Pinpoint the cell where the given text exists, returning its (x, y) midpoint coordinate. 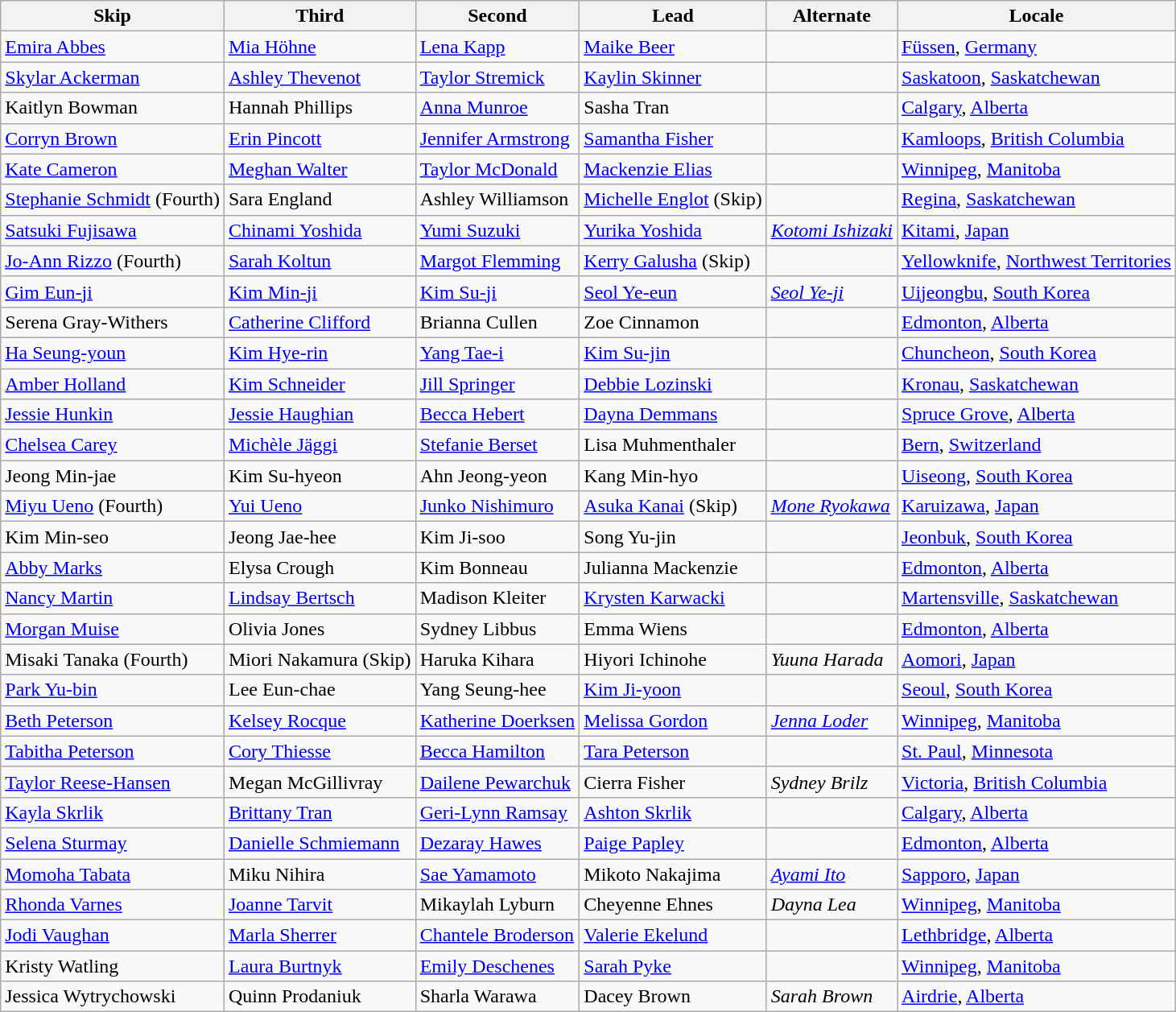
Miyu Ueno (Fourth) (113, 506)
Kotomi Ishizaki (831, 230)
Ahn Jeong-yeon (497, 476)
Karuizawa, Japan (1037, 506)
Jessica Wytrychowski (113, 997)
Skylar Ackerman (113, 77)
Jeong Min-jae (113, 476)
Dailene Pewarchuk (497, 782)
Michelle Englot (Skip) (673, 200)
Lead (673, 16)
Julianna Mackenzie (673, 568)
Yang Seung-hee (497, 690)
Mia Höhne (320, 47)
Madison Kleiter (497, 598)
Kate Cameron (113, 169)
Nancy Martin (113, 598)
Geri-Lynn Ramsay (497, 812)
Lethbridge, Alberta (1037, 936)
Marla Sherrer (320, 936)
Miku Nihira (320, 874)
Yang Tae-i (497, 353)
Kim Su-ji (497, 291)
Sydney Libbus (497, 629)
Uijeongbu, South Korea (1037, 291)
Kaylin Skinner (673, 77)
Satsuki Fujisawa (113, 230)
Ayami Ito (831, 874)
Taylor Stremick (497, 77)
Kronau, Saskatchewan (1037, 384)
Miori Nakamura (Skip) (320, 659)
Kelsey Rocque (320, 721)
Megan McGillivray (320, 782)
Jill Springer (497, 384)
Kayla Skrlik (113, 812)
Michèle Jäggi (320, 445)
Kamloops, British Columbia (1037, 138)
Katherine Doerksen (497, 721)
Seoul, South Korea (1037, 690)
Kerry Galusha (Skip) (673, 261)
Cory Thiesse (320, 751)
Catherine Clifford (320, 322)
Junko Nishimuro (497, 506)
Melissa Gordon (673, 721)
Third (320, 16)
Skip (113, 16)
Kim Ji-yoon (673, 690)
Jessie Haughian (320, 415)
Margot Flemming (497, 261)
Cheyenne Ehnes (673, 905)
Dayna Demmans (673, 415)
Kim Schneider (320, 384)
Emily Deschenes (497, 966)
Lee Eun-chae (320, 690)
Chantele Broderson (497, 936)
Chinami Yoshida (320, 230)
Jessie Hunkin (113, 415)
Sarah Pyke (673, 966)
Quinn Prodaniuk (320, 997)
Hannah Phillips (320, 108)
Lisa Muhmenthaler (673, 445)
Hiyori Ichinohe (673, 659)
Airdrie, Alberta (1037, 997)
Kitami, Japan (1037, 230)
Selena Sturmay (113, 843)
Regina, Saskatchewan (1037, 200)
Füssen, Germany (1037, 47)
Yurika Yoshida (673, 230)
Valerie Ekelund (673, 936)
Beth Peterson (113, 721)
Sarah Koltun (320, 261)
Jo-Ann Rizzo (Fourth) (113, 261)
Aomori, Japan (1037, 659)
Seol Ye-eun (673, 291)
Victoria, British Columbia (1037, 782)
Lena Kapp (497, 47)
Laura Burtnyk (320, 966)
Debbie Lozinski (673, 384)
Serena Gray-Withers (113, 322)
Stephanie Schmidt (Fourth) (113, 200)
Jeong Jae-hee (320, 537)
Mackenzie Elias (673, 169)
Tara Peterson (673, 751)
Becca Hamilton (497, 751)
Maike Beer (673, 47)
Lindsay Bertsch (320, 598)
Locale (1037, 16)
Tabitha Peterson (113, 751)
Jennifer Armstrong (497, 138)
Saskatoon, Saskatchewan (1037, 77)
Taylor McDonald (497, 169)
Spruce Grove, Alberta (1037, 415)
Krysten Karwacki (673, 598)
Jenna Loder (831, 721)
Elysa Crough (320, 568)
Samantha Fisher (673, 138)
Abby Marks (113, 568)
Emma Wiens (673, 629)
Uiseong, South Korea (1037, 476)
Cierra Fisher (673, 782)
Kim Min-seo (113, 537)
Danielle Schmiemann (320, 843)
Yui Ueno (320, 506)
Becca Hebert (497, 415)
Sae Yamamoto (497, 874)
Mikoto Nakajima (673, 874)
Emira Abbes (113, 47)
Seol Ye-ji (831, 291)
Dayna Lea (831, 905)
Alternate (831, 16)
Gim Eun-ji (113, 291)
Second (497, 16)
Mone Ryokawa (831, 506)
Ashley Thevenot (320, 77)
Ha Seung-youn (113, 353)
Martensville, Saskatchewan (1037, 598)
Corryn Brown (113, 138)
Brianna Cullen (497, 322)
Brittany Tran (320, 812)
St. Paul, Minnesota (1037, 751)
Momoha Tabata (113, 874)
Zoe Cinnamon (673, 322)
Yuuna Harada (831, 659)
Sapporo, Japan (1037, 874)
Stefanie Berset (497, 445)
Dacey Brown (673, 997)
Kim Su-hyeon (320, 476)
Kim Min-ji (320, 291)
Yumi Suzuki (497, 230)
Anna Munroe (497, 108)
Morgan Muise (113, 629)
Joanne Tarvit (320, 905)
Haruka Kihara (497, 659)
Misaki Tanaka (Fourth) (113, 659)
Ashley Williamson (497, 200)
Yellowknife, Northwest Territories (1037, 261)
Erin Pincott (320, 138)
Park Yu-bin (113, 690)
Sharla Warawa (497, 997)
Kang Min-hyo (673, 476)
Jodi Vaughan (113, 936)
Sasha Tran (673, 108)
Kim Hye-rin (320, 353)
Chuncheon, South Korea (1037, 353)
Chelsea Carey (113, 445)
Kristy Watling (113, 966)
Kaitlyn Bowman (113, 108)
Meghan Walter (320, 169)
Ashton Skrlik (673, 812)
Olivia Jones (320, 629)
Sara England (320, 200)
Dezaray Hawes (497, 843)
Song Yu-jin (673, 537)
Jeonbuk, South Korea (1037, 537)
Mikaylah Lyburn (497, 905)
Paige Papley (673, 843)
Kim Ji-soo (497, 537)
Sydney Brilz (831, 782)
Bern, Switzerland (1037, 445)
Taylor Reese-Hansen (113, 782)
Rhonda Varnes (113, 905)
Amber Holland (113, 384)
Sarah Brown (831, 997)
Asuka Kanai (Skip) (673, 506)
Kim Bonneau (497, 568)
Kim Su-jin (673, 353)
